Search for the cell housing the specified text and yield its [x, y] center coordinate. 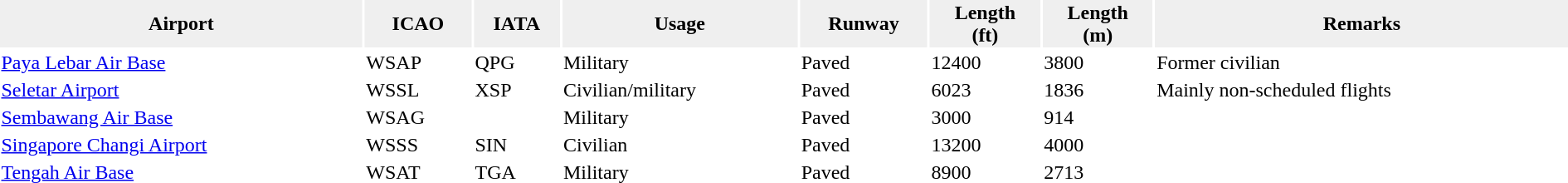
Singapore Changi Airport [181, 145]
4000 [1098, 145]
914 [1098, 117]
QPG [516, 62]
Sembawang Air Base [181, 117]
12400 [986, 62]
WSAP [418, 62]
Runway [864, 23]
WSSS [418, 145]
Civilian [679, 145]
ICAO [418, 23]
3000 [986, 117]
6023 [986, 90]
Usage [679, 23]
XSP [516, 90]
Remarks [1362, 23]
Former civilian [1362, 62]
WSSL [418, 90]
13200 [986, 145]
1836 [1098, 90]
IATA [516, 23]
3800 [1098, 62]
Airport [181, 23]
Length(m) [1098, 23]
WSAG [418, 117]
SIN [516, 145]
Length(ft) [986, 23]
Seletar Airport [181, 90]
Civilian/military [679, 90]
Paya Lebar Air Base [181, 62]
Mainly non-scheduled flights [1362, 90]
